Locate the cell with the specified text and output its (X, Y) center coordinate. 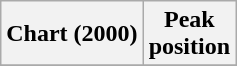
Peakposition (189, 34)
Chart (2000) (72, 34)
